Search for the cell housing the specified text and yield its (X, Y) center coordinate. 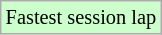
Fastest session lap (81, 17)
